Search for the cell housing the specified text and yield its [x, y] center coordinate. 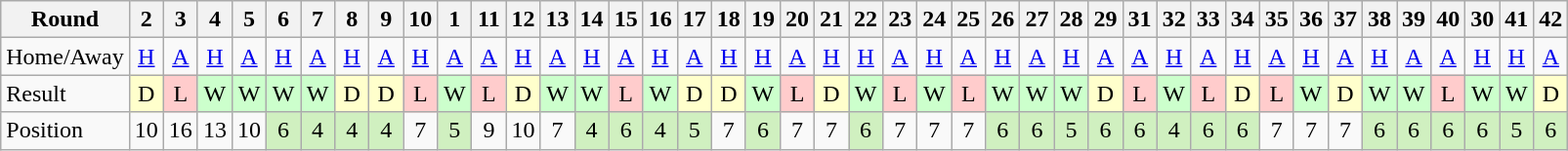
25 [969, 19]
32 [1174, 19]
11 [488, 19]
15 [625, 19]
19 [762, 19]
20 [797, 19]
38 [1379, 19]
33 [1208, 19]
30 [1483, 19]
17 [694, 19]
34 [1243, 19]
24 [934, 19]
40 [1448, 19]
37 [1344, 19]
Position [65, 131]
27 [1038, 19]
2 [147, 19]
28 [1071, 19]
35 [1276, 19]
23 [901, 19]
Round [65, 19]
1 [455, 19]
3 [180, 19]
12 [524, 19]
Home/Away [65, 57]
8 [352, 19]
18 [729, 19]
29 [1106, 19]
22 [866, 19]
Result [65, 94]
42 [1551, 19]
39 [1415, 19]
31 [1139, 19]
41 [1516, 19]
21 [832, 19]
36 [1311, 19]
14 [592, 19]
26 [1002, 19]
